Locate the cell with the specified text and output its [X, Y] center coordinate. 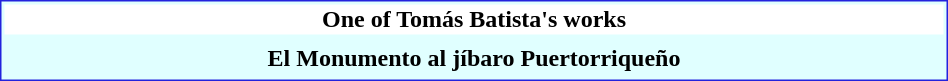
El Monumento al jíbaro Puertorriqueño [474, 59]
One of Tomás Batista's works [474, 19]
